Return (x, y) of the center of cell containing provided text 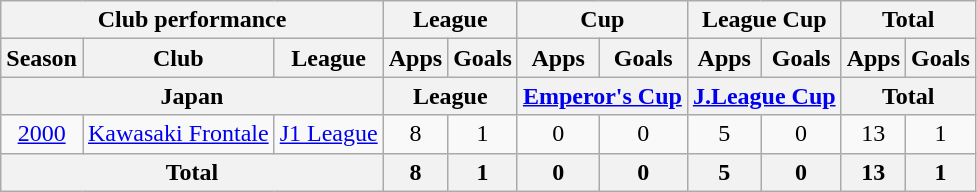
Emperor's Cup (602, 96)
Club performance (192, 20)
J1 League (328, 134)
Japan (192, 96)
Club (178, 58)
J.League Cup (764, 96)
League Cup (764, 20)
Kawasaki Frontale (178, 134)
2000 (42, 134)
Season (42, 58)
Cup (602, 20)
